Return (X, Y) of the center of cell containing provided text 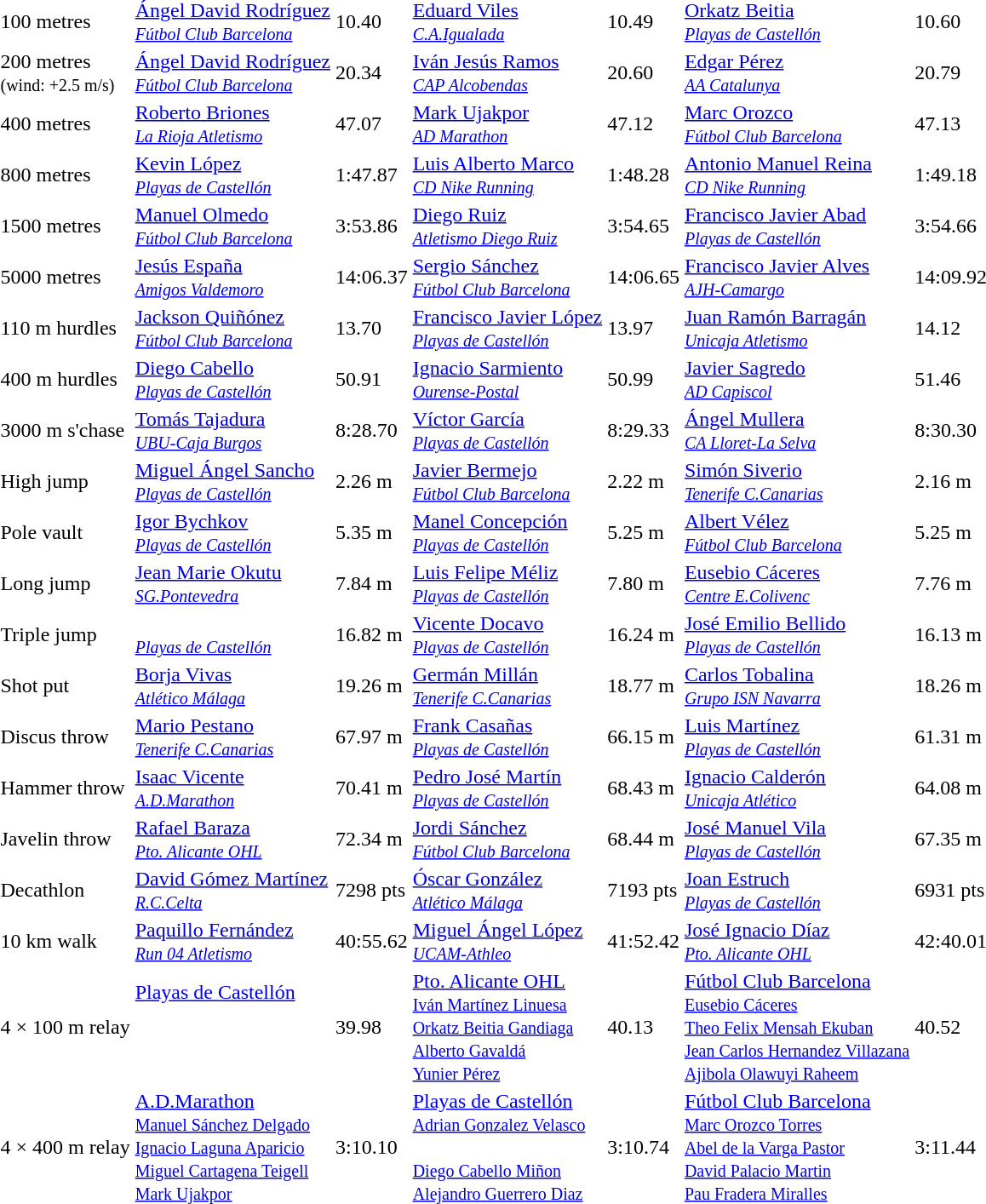
Isaac VicenteA.D.Marathon (232, 788)
Vicente DocavoPlayas de Castellón (507, 635)
José Manuel VilaPlayas de Castellón (797, 840)
1:47.87 (371, 175)
2.22 m (644, 482)
Carlos TobalinaGrupo ISN Navarra (797, 686)
40.13 (644, 1027)
Pedro José MartínPlayas de Castellón (507, 788)
Kevin LópezPlayas de Castellón (232, 175)
Sergio SánchezFútbol Club Barcelona (507, 278)
Ignacio SarmientoOurense-Postal (507, 380)
3:53.86 (371, 226)
72.34 m (371, 840)
18.77 m (644, 686)
Francisco Javier AlvesAJH-Camargo (797, 278)
Simón SiverioTenerife C.Canarias (797, 482)
3:54.65 (644, 226)
66.15 m (644, 737)
Jean Marie OkutuSG.Pontevedra (232, 584)
Eusebio CáceresCentre E.Colivenc (797, 584)
5.35 m (371, 533)
Germán MillánTenerife C.Canarias (507, 686)
Manel ConcepciónPlayas de Castellón (507, 533)
Jordi SánchezFútbol Club Barcelona (507, 840)
Rafael BarazaPto. Alicante OHL (232, 840)
5.25 m (644, 533)
Óscar GonzálezAtlético Málaga (507, 891)
13.97 (644, 329)
39.98 (371, 1027)
14:06.65 (644, 278)
Manuel OlmedoFútbol Club Barcelona (232, 226)
Diego RuizAtletismo Diego Ruiz (507, 226)
Luis MartínezPlayas de Castellón (797, 737)
Mario PestanoTenerife C.Canarias (232, 737)
Tomás TajaduraUBU-Caja Burgos (232, 431)
Ángel MulleraCA Lloret-La Selva (797, 431)
19.26 m (371, 686)
67.97 m (371, 737)
Borja VivasAtlético Málaga (232, 686)
Iván Jesús RamosCAP Alcobendas (507, 73)
8:28.70 (371, 431)
Jackson QuiñónezFútbol Club Barcelona (232, 329)
Roberto BrionesLa Rioja Atletismo (232, 124)
Edgar PérezAA Catalunya (797, 73)
José Emilio BellidoPlayas de Castellón (797, 635)
1:48.28 (644, 175)
Luis Alberto MarcoCD Nike Running (507, 175)
Pto. Alicante OHLIván Martínez LinuesaOrkatz Beitia GandiagaAlberto GavaldáYunier Pérez (507, 1027)
14:06.37 (371, 278)
Juan Ramón BarragánUnicaja Atletismo (797, 329)
Mark UjakporAD Marathon (507, 124)
7.80 m (644, 584)
68.44 m (644, 840)
Miguel Ángel LópezUCAM-Athleo (507, 942)
7.84 m (371, 584)
41:52.42 (644, 942)
7193 pts (644, 891)
8:29.33 (644, 431)
Francisco Javier LópezPlayas de Castellón (507, 329)
7298 pts (371, 891)
Antonio Manuel ReinaCD Nike Running (797, 175)
20.34 (371, 73)
Javier BermejoFútbol Club Barcelona (507, 482)
50.99 (644, 380)
David Gómez MartínezR.C.Celta (232, 891)
Luis Felipe MélizPlayas de Castellón (507, 584)
Albert VélezFútbol Club Barcelona (797, 533)
Igor BychkovPlayas de Castellón (232, 533)
40:55.62 (371, 942)
2.26 m (371, 482)
47.12 (644, 124)
José Ignacio DíazPto. Alicante OHL (797, 942)
Javier SagredoAD Capiscol (797, 380)
Víctor GarcíaPlayas de Castellón (507, 431)
Miguel Ángel SanchoPlayas de Castellón (232, 482)
Jesús EspañaAmigos Valdemoro (232, 278)
68.43 m (644, 788)
16.24 m (644, 635)
Frank CasañasPlayas de Castellón (507, 737)
Paquillo FernándezRun 04 Atletismo (232, 942)
Ignacio CalderónUnicaja Atlético (797, 788)
Francisco Javier AbadPlayas de Castellón (797, 226)
20.60 (644, 73)
50.91 (371, 380)
70.41 m (371, 788)
13.70 (371, 329)
47.07 (371, 124)
Diego CabelloPlayas de Castellón (232, 380)
Marc OrozcoFútbol Club Barcelona (797, 124)
Joan EstruchPlayas de Castellón (797, 891)
Ángel David RodríguezFútbol Club Barcelona (232, 73)
16.82 m (371, 635)
Fútbol Club BarcelonaEusebio CáceresTheo Felix Mensah EkubanJean Carlos Hernandez VillazanaAjibola Olawuyi Raheem (797, 1027)
